Scan for the cell matching the given text and deliver its [X, Y] coordinate at center. 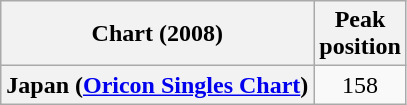
Chart (2008) [158, 34]
158 [360, 85]
Japan (Oricon Singles Chart) [158, 85]
Peak position [360, 34]
